Capture the cell that displays the provided text and extract its [X, Y] central coordinate. 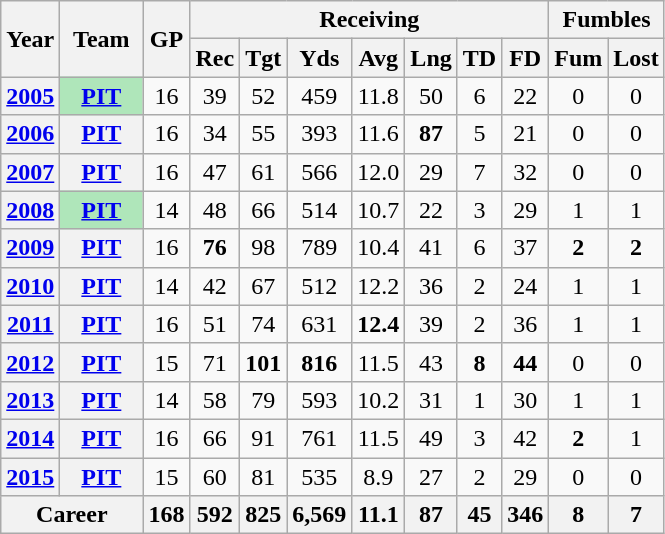
761 [320, 438]
FD [526, 58]
2006 [30, 134]
2007 [30, 172]
11.6 [378, 134]
37 [526, 248]
98 [264, 248]
81 [264, 477]
34 [215, 134]
45 [479, 515]
Lost [636, 58]
512 [320, 286]
10.4 [378, 248]
2009 [30, 248]
74 [264, 324]
49 [431, 438]
566 [320, 172]
Lng [431, 58]
Team [102, 39]
825 [264, 515]
2015 [30, 477]
27 [431, 477]
Rec [215, 58]
Fum [578, 58]
76 [215, 248]
393 [320, 134]
11.8 [378, 96]
2008 [30, 210]
8.9 [378, 477]
631 [320, 324]
31 [431, 400]
2012 [30, 362]
GP [166, 39]
55 [264, 134]
12.4 [378, 324]
71 [215, 362]
10.2 [378, 400]
459 [320, 96]
346 [526, 515]
101 [264, 362]
12.0 [378, 172]
44 [526, 362]
Year [30, 39]
168 [166, 515]
60 [215, 477]
41 [431, 248]
Career [72, 515]
58 [215, 400]
6,569 [320, 515]
52 [264, 96]
Receiving [370, 20]
2014 [30, 438]
51 [215, 324]
Fumbles [606, 20]
593 [320, 400]
50 [431, 96]
43 [431, 362]
789 [320, 248]
535 [320, 477]
91 [264, 438]
24 [526, 286]
48 [215, 210]
47 [215, 172]
67 [264, 286]
TD [479, 58]
2013 [30, 400]
514 [320, 210]
592 [215, 515]
Avg [378, 58]
10.7 [378, 210]
30 [526, 400]
2011 [30, 324]
Yds [320, 58]
5 [479, 134]
2005 [30, 96]
816 [320, 362]
79 [264, 400]
Tgt [264, 58]
2010 [30, 286]
11.1 [378, 515]
32 [526, 172]
21 [526, 134]
12.2 [378, 286]
61 [264, 172]
